Extract the [X, Y] coordinate from the center of the cell holding the provided text.  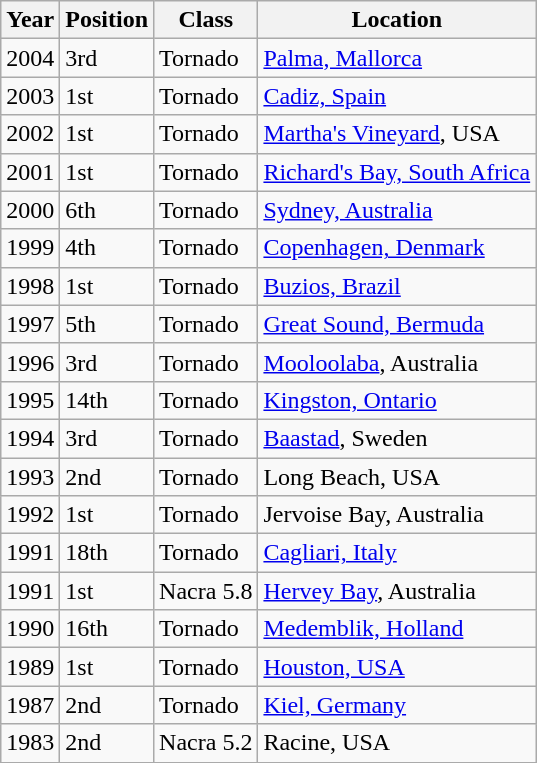
1983 [30, 743]
4th [107, 248]
1992 [30, 515]
Nacra 5.2 [206, 743]
2003 [30, 96]
Richard's Bay, South Africa [397, 172]
Martha's Vineyard, USA [397, 134]
Houston, USA [397, 667]
2001 [30, 172]
1994 [30, 438]
Copenhagen, Denmark [397, 248]
Medemblik, Holland [397, 629]
Baastad, Sweden [397, 438]
Hervey Bay, Australia [397, 591]
6th [107, 210]
1990 [30, 629]
Mooloolaba, Australia [397, 362]
1995 [30, 400]
5th [107, 324]
2004 [30, 58]
18th [107, 553]
Position [107, 20]
Cagliari, Italy [397, 553]
Year [30, 20]
2002 [30, 134]
1996 [30, 362]
2000 [30, 210]
Great Sound, Bermuda [397, 324]
1987 [30, 705]
Nacra 5.8 [206, 591]
Racine, USA [397, 743]
Kiel, Germany [397, 705]
Long Beach, USA [397, 477]
16th [107, 629]
1999 [30, 248]
14th [107, 400]
Buzios, Brazil [397, 286]
1993 [30, 477]
1989 [30, 667]
Location [397, 20]
1998 [30, 286]
Class [206, 20]
1997 [30, 324]
Palma, Mallorca [397, 58]
Kingston, Ontario [397, 400]
Jervoise Bay, Australia [397, 515]
Sydney, Australia [397, 210]
Cadiz, Spain [397, 96]
